Return the [x, y] coordinate for the center point of the cell that contains the specified text.  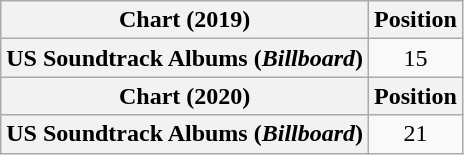
21 [416, 134]
Chart (2019) [185, 20]
15 [416, 58]
Chart (2020) [185, 96]
